Output the (x, y) coordinate of the center of the cell containing the given text.  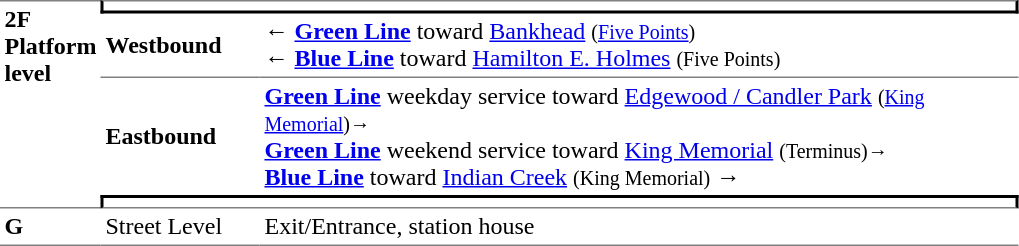
Exit/Entrance, station house (640, 227)
Street Level (180, 227)
← Green Line toward Bankhead (Five Points)← Blue Line toward Hamilton E. Holmes (Five Points) (640, 46)
2FPlatform level (50, 104)
Eastbound (180, 136)
G (50, 227)
Westbound (180, 46)
